Pinpoint the cell where the given text exists, returning its [x, y] midpoint coordinate. 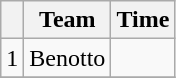
Benotto [68, 58]
Time [143, 20]
1 [12, 58]
Team [68, 20]
